Determine the [X, Y] coordinate at the center of the cell enclosing the given text.  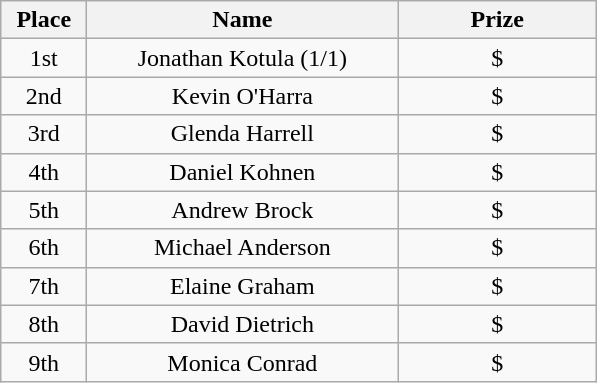
Elaine Graham [242, 286]
David Dietrich [242, 324]
Prize [498, 20]
3rd [44, 134]
5th [44, 210]
8th [44, 324]
Kevin O'Harra [242, 96]
Monica Conrad [242, 362]
6th [44, 248]
Glenda Harrell [242, 134]
Andrew Brock [242, 210]
Jonathan Kotula (1/1) [242, 58]
2nd [44, 96]
Daniel Kohnen [242, 172]
Michael Anderson [242, 248]
1st [44, 58]
Name [242, 20]
Place [44, 20]
7th [44, 286]
4th [44, 172]
9th [44, 362]
